For the text-containing cell, return its midpoint in [X, Y] coordinate format. 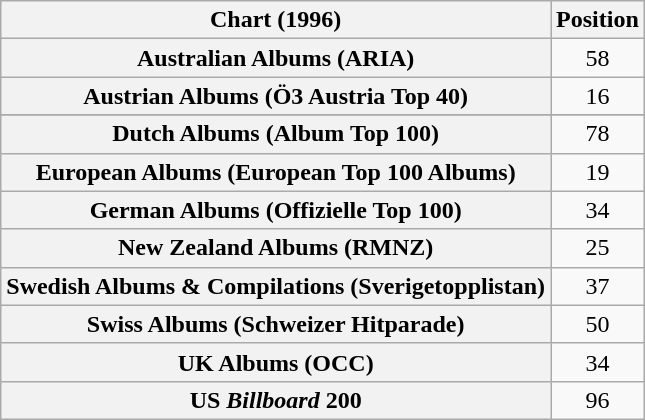
Swiss Albums (Schweizer Hitparade) [276, 324]
16 [598, 96]
Position [598, 20]
58 [598, 58]
96 [598, 400]
78 [598, 134]
Austrian Albums (Ö3 Austria Top 40) [276, 96]
Dutch Albums (Album Top 100) [276, 134]
37 [598, 286]
19 [598, 172]
European Albums (European Top 100 Albums) [276, 172]
Australian Albums (ARIA) [276, 58]
UK Albums (OCC) [276, 362]
50 [598, 324]
US Billboard 200 [276, 400]
25 [598, 248]
Swedish Albums & Compilations (Sverigetopplistan) [276, 286]
Chart (1996) [276, 20]
New Zealand Albums (RMNZ) [276, 248]
German Albums (Offizielle Top 100) [276, 210]
